Search for the cell housing the specified text and yield its [X, Y] center coordinate. 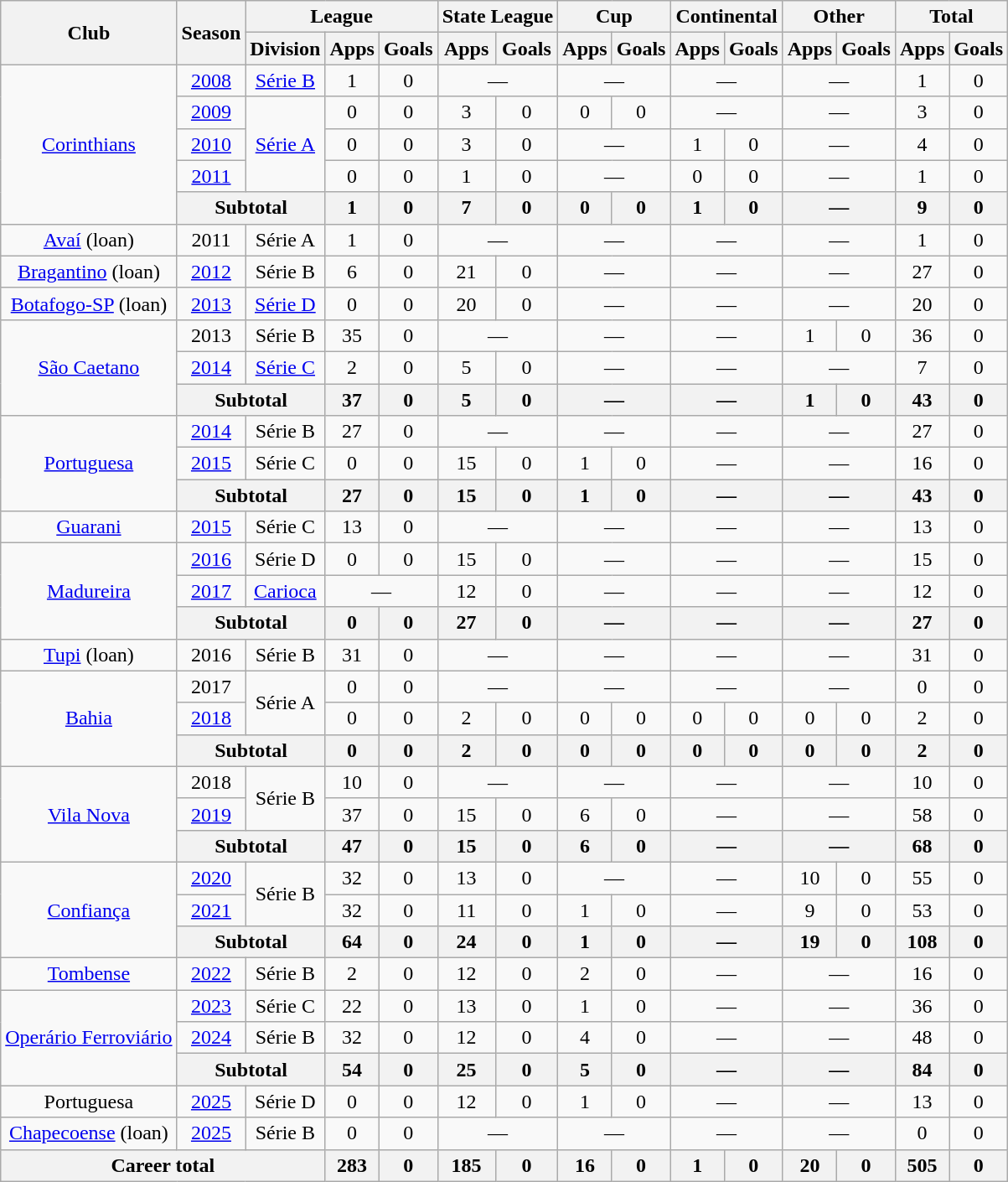
2022 [211, 974]
Avaí (loan) [89, 240]
25 [466, 1070]
2008 [211, 80]
47 [352, 846]
48 [922, 1038]
Corinthians [89, 144]
League [342, 17]
505 [922, 1165]
Guarani [89, 527]
Chapecoense (loan) [89, 1133]
Madureira [89, 591]
21 [466, 272]
2019 [211, 814]
108 [922, 942]
283 [352, 1165]
Division [285, 49]
Other [839, 17]
185 [466, 1165]
Vila Nova [89, 814]
2010 [211, 144]
54 [352, 1070]
55 [922, 878]
35 [352, 335]
São Caetano [89, 367]
2012 [211, 272]
53 [922, 910]
22 [352, 1006]
58 [922, 814]
State League [498, 17]
68 [922, 846]
2023 [211, 1006]
Confiança [89, 910]
Tombense [89, 974]
11 [466, 910]
Bragantino (loan) [89, 272]
Continental [726, 17]
2020 [211, 878]
19 [809, 942]
Operário Ferroviário [89, 1038]
Total [951, 17]
Tupi (loan) [89, 655]
Bahia [89, 718]
Carioca [285, 591]
84 [922, 1070]
Cup [614, 17]
64 [352, 942]
Botafogo-SP (loan) [89, 303]
Career total [163, 1165]
Season [211, 33]
2021 [211, 910]
2009 [211, 112]
Club [89, 33]
24 [466, 942]
2024 [211, 1038]
